Determine the (X, Y) coordinate at the center of the cell enclosing the given text.  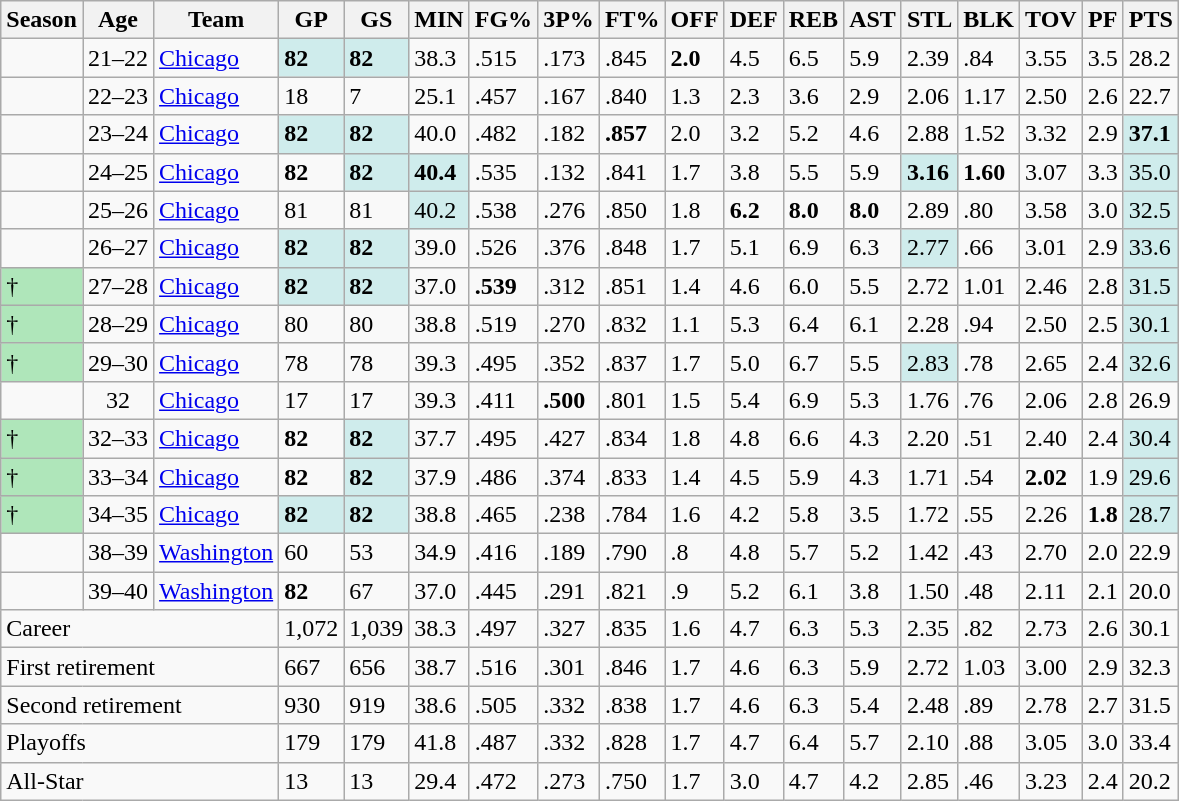
.801 (632, 400)
.828 (632, 743)
.851 (632, 286)
2.65 (1052, 362)
.167 (569, 96)
1.03 (989, 667)
.445 (503, 591)
1.1 (694, 324)
.82 (989, 629)
22–23 (118, 96)
7 (376, 96)
.270 (569, 324)
29–30 (118, 362)
33.6 (1150, 248)
25.1 (439, 96)
.78 (989, 362)
29.4 (439, 781)
2.10 (929, 743)
30.4 (1150, 438)
37.1 (1150, 134)
.276 (569, 210)
22.7 (1150, 96)
PTS (1150, 20)
28.7 (1150, 515)
FT% (632, 20)
3.00 (1052, 667)
.238 (569, 515)
.845 (632, 58)
.834 (632, 438)
.48 (989, 591)
Age (118, 20)
.838 (632, 705)
.515 (503, 58)
.784 (632, 515)
38.6 (439, 705)
2.26 (1052, 515)
38.7 (439, 667)
3.32 (1052, 134)
23–24 (118, 134)
1.71 (929, 477)
1.42 (929, 553)
2.48 (929, 705)
32.5 (1150, 210)
.312 (569, 286)
STL (929, 20)
2.73 (1052, 629)
.472 (503, 781)
.189 (569, 553)
.500 (569, 400)
37.7 (439, 438)
.89 (989, 705)
.301 (569, 667)
.273 (569, 781)
2.7 (1102, 705)
.8 (694, 553)
.132 (569, 172)
3.05 (1052, 743)
.497 (503, 629)
2.89 (929, 210)
.88 (989, 743)
1.5 (694, 400)
2.78 (1052, 705)
.76 (989, 400)
.411 (503, 400)
2.3 (754, 96)
1.3 (694, 96)
.173 (569, 58)
3.07 (1052, 172)
.291 (569, 591)
33–34 (118, 477)
2.1 (1102, 591)
34–35 (118, 515)
.94 (989, 324)
38–39 (118, 553)
.416 (503, 553)
32.3 (1150, 667)
6.6 (813, 438)
3.01 (1052, 248)
667 (312, 667)
GS (376, 20)
6.7 (813, 362)
.51 (989, 438)
28–29 (118, 324)
.505 (503, 705)
656 (376, 667)
.327 (569, 629)
21–22 (118, 58)
1.60 (989, 172)
.427 (569, 438)
.9 (694, 591)
.55 (989, 515)
5.0 (754, 362)
Second retirement (140, 705)
40.2 (439, 210)
22.9 (1150, 553)
.833 (632, 477)
Playoffs (140, 743)
27–28 (118, 286)
3.16 (929, 172)
5.8 (813, 515)
.790 (632, 553)
37.9 (439, 477)
.848 (632, 248)
26.9 (1150, 400)
6.0 (813, 286)
First retirement (140, 667)
.821 (632, 591)
34.9 (439, 553)
3.23 (1052, 781)
5.1 (754, 248)
.376 (569, 248)
930 (312, 705)
32.6 (1150, 362)
FG% (503, 20)
AST (873, 20)
.54 (989, 477)
2.46 (1052, 286)
40.0 (439, 134)
6.5 (813, 58)
1.76 (929, 400)
1,039 (376, 629)
1.72 (929, 515)
.352 (569, 362)
Team (216, 20)
.465 (503, 515)
35.0 (1150, 172)
32–33 (118, 438)
2.40 (1052, 438)
GP (312, 20)
919 (376, 705)
.840 (632, 96)
2.02 (1052, 477)
.84 (989, 58)
3P% (569, 20)
20.0 (1150, 591)
29.6 (1150, 477)
32 (118, 400)
3.3 (1102, 172)
2.88 (929, 134)
.457 (503, 96)
2.70 (1052, 553)
.482 (503, 134)
2.35 (929, 629)
All-Star (140, 781)
24–25 (118, 172)
.841 (632, 172)
.43 (989, 553)
6.2 (754, 210)
DEF (754, 20)
1.17 (989, 96)
OFF (694, 20)
60 (312, 553)
TOV (1052, 20)
1.01 (989, 286)
1.9 (1102, 477)
.66 (989, 248)
39.0 (439, 248)
.850 (632, 210)
BLK (989, 20)
2.5 (1102, 324)
2.39 (929, 58)
.857 (632, 134)
.80 (989, 210)
2.28 (929, 324)
.535 (503, 172)
PF (1102, 20)
Career (140, 629)
.486 (503, 477)
.46 (989, 781)
.750 (632, 781)
2.85 (929, 781)
67 (376, 591)
.539 (503, 286)
.837 (632, 362)
1.52 (989, 134)
1,072 (312, 629)
.516 (503, 667)
MIN (439, 20)
REB (813, 20)
3.6 (813, 96)
41.8 (439, 743)
2.11 (1052, 591)
28.2 (1150, 58)
33.4 (1150, 743)
.832 (632, 324)
.374 (569, 477)
25–26 (118, 210)
.519 (503, 324)
3.2 (754, 134)
26–27 (118, 248)
2.20 (929, 438)
20.2 (1150, 781)
2.77 (929, 248)
3.55 (1052, 58)
.182 (569, 134)
.835 (632, 629)
40.4 (439, 172)
Season (42, 20)
39–40 (118, 591)
2.83 (929, 362)
.538 (503, 210)
3.58 (1052, 210)
1.50 (929, 591)
53 (376, 553)
18 (312, 96)
.487 (503, 743)
.526 (503, 248)
.846 (632, 667)
